Find where the given text appears and provide that cell's center as [X, Y] coordinate. 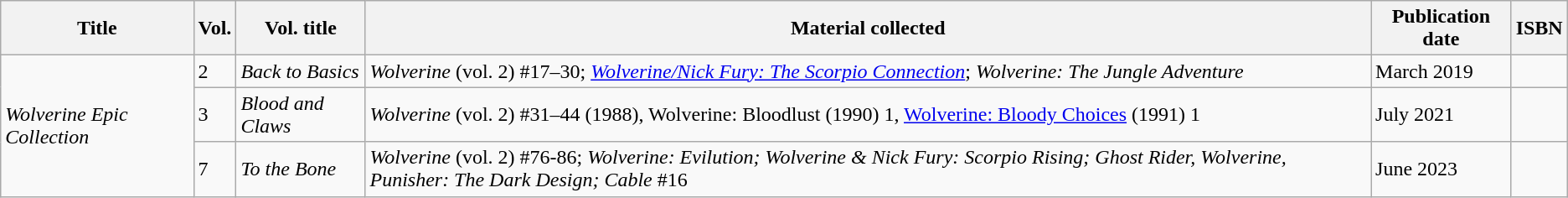
ISBN [1540, 29]
Wolverine (vol. 2) #17–30; Wolverine/Nick Fury: The Scorpio Connection; Wolverine: The Jungle Adventure [868, 71]
Back to Basics [301, 71]
7 [214, 169]
March 2019 [1442, 71]
Publication date [1442, 29]
3 [214, 114]
Vol. title [301, 29]
2 [214, 71]
Vol. [214, 29]
July 2021 [1442, 114]
Blood and Claws [301, 114]
Wolverine (vol. 2) #76-86; Wolverine: Evilution; Wolverine & Nick Fury: Scorpio Rising; Ghost Rider, Wolverine, Punisher: The Dark Design; Cable #16 [868, 169]
Wolverine Epic Collection [97, 126]
To the Bone [301, 169]
Wolverine (vol. 2) #31–44 (1988), Wolverine: Bloodlust (1990) 1, Wolverine: Bloody Choices (1991) 1 [868, 114]
Title [97, 29]
Material collected [868, 29]
June 2023 [1442, 169]
